Provide the [x, y] coordinate of the cell's center where the given text is located.  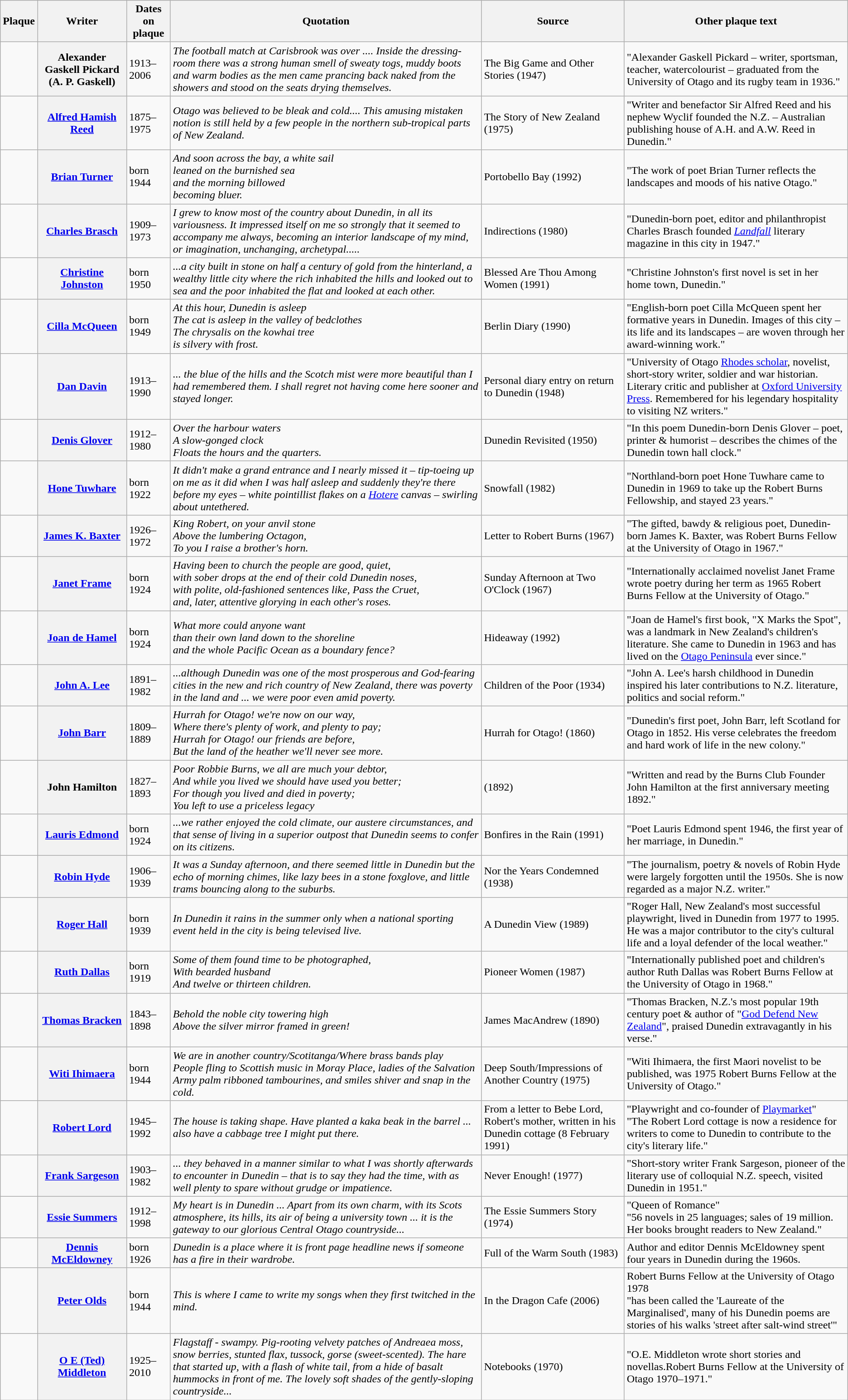
Dates on plaque [149, 21]
Hone Tuwhare [82, 488]
"Thomas Bracken, N.Z.'s most popular 19th century poet & author of "God Defend New Zealand", praised Dunedin extravagantly in his verse." [736, 1020]
Peter Olds [82, 1300]
Denis Glover [82, 440]
"Dunedin's first poet, John Barr, left Scotland for Otago in 1852. His verse celebrates the freedom and hard work of life in the new colony." [736, 734]
born 1949 [149, 326]
"The work of poet Brian Turner reflects the landscapes and moods of his native Otago." [736, 177]
Source [553, 21]
Writer [82, 21]
Roger Hall [82, 925]
born 1950 [149, 278]
1913–2006 [149, 69]
Deep South/Impressions of Another Country (1975) [553, 1074]
1891–1982 [149, 686]
Joan de Hamel [82, 638]
Frank Sargeson [82, 1175]
Dunedin Revisited (1950) [553, 440]
Ruth Dallas [82, 972]
Notebooks (1970) [553, 1366]
Personal diary entry on return to Dunedin (1948) [553, 386]
The Essie Summers Story (1974) [553, 1217]
Dennis McEldowney [82, 1252]
"Short-story writer Frank Sargeson, pioneer of the literary use of colloquial N.Z. speech, visited Dunedin in 1951." [736, 1175]
"Dunedin-born poet, editor and philanthropist Charles Brasch founded Landfall literary magazine in this city in 1947." [736, 231]
Portobello Bay (1992) [553, 177]
John A. Lee [82, 686]
In the Dragon Cafe (2006) [553, 1300]
Thomas Bracken [82, 1020]
Alfred Hamish Reed [82, 123]
Hurrah for Otago! (1860) [553, 734]
1906–1939 [149, 877]
James K. Baxter [82, 536]
"Poet Lauris Edmond spent 1946, the first year of her marriage, in Dunedin." [736, 835]
Robin Hyde [82, 877]
At this hour, Dunedin is asleepThe cat is asleep in the valley of bedclothesThe chrysalis on the kowhai treeis silvery with frost. [326, 326]
born 1939 [149, 925]
Charles Brasch [82, 231]
1875–1975 [149, 123]
"Alexander Gaskell Pickard – writer, sportsman, teacher, watercolourist – graduated from the University of Otago and its rugby team in 1936." [736, 69]
Never Enough! (1977) [553, 1175]
"The journalism, poetry & novels of Robin Hyde were largely forgotten until the 1950s. She is now regarded as a major N.Z. writer." [736, 877]
Full of the Warm South (1983) [553, 1252]
Lauris Edmond [82, 835]
"The gifted, bawdy & religious poet, Dunedin-born James K. Baxter, was Robert Burns Fellow at the University of Otago in 1967." [736, 536]
Dunedin is a place where it is front page headline news if someone has a fire in their wardrobe. [326, 1252]
Bonfires in the Rain (1991) [553, 835]
Janet Frame [82, 583]
Witi Ihimaera [82, 1074]
In Dunedin it rains in the summer only when a national sporting event held in the city is being televised live. [326, 925]
1913–1990 [149, 386]
1909–1973 [149, 231]
"Internationally published poet and children's author Ruth Dallas was Robert Burns Fellow at the University of Otago in 1968." [736, 972]
Plaque [19, 21]
1912–1998 [149, 1217]
Some of them found time to be photographed,With bearded husbandAnd twelve or thirteen children. [326, 972]
Behold the noble city towering highAbove the silver mirror framed in green! [326, 1020]
O E (Ted) Middleton [82, 1366]
Author and editor Dennis McEldowney spent four years in Dunedin during the 1960s. [736, 1252]
This is where I came to write my songs when they first twitched in the mind. [326, 1300]
1903–1982 [149, 1175]
1926–1972 [149, 536]
"O.E. Middleton wrote short stories and novellas.Robert Burns Fellow at the University of Otago 1970–1971." [736, 1366]
"Writer and benefactor Sir Alfred Reed and his nephew Wyclif founded the N.Z. – Australian publishing house of A.H. and A.W. Reed in Dunedin." [736, 123]
Hideaway (1992) [553, 638]
1827–1893 [149, 787]
The Story of New Zealand (1975) [553, 123]
Christine Johnston [82, 278]
Nor the Years Condemned (1938) [553, 877]
"In this poem Dunedin-born Denis Glover – poet, printer & humorist – describes the chimes of the Dunedin town hall clock." [736, 440]
born 1926 [149, 1252]
Berlin Diary (1990) [553, 326]
"Witi Ihimaera, the first Maori novelist to be published, was 1975 Robert Burns Fellow at the University of Otago." [736, 1074]
John Hamilton [82, 787]
Brian Turner [82, 177]
born 1922 [149, 488]
"Northland-born poet Hone Tuwhare came to Dunedin in 1969 to take up the Robert Burns Fellowship, and stayed 23 years." [736, 488]
1809–1889 [149, 734]
Over the harbour watersA slow-gonged clockFloats the hours and the quarters. [326, 440]
John Barr [82, 734]
(1892) [553, 787]
Letter to Robert Burns (1967) [553, 536]
born 1919 [149, 972]
Cilla McQueen [82, 326]
Quotation [326, 21]
Alexander Gaskell Pickard (A. P. Gaskell) [82, 69]
Essie Summers [82, 1217]
"Christine Johnston's first novel is set in her home town, Dunedin." [736, 278]
Other plaque text [736, 21]
1925–2010 [149, 1366]
"John A. Lee's harsh childhood in Dunedin inspired his later contributions to N.Z. literature, politics and social reform." [736, 686]
1912–1980 [149, 440]
Indirections (1980) [553, 231]
The Big Game and Other Stories (1947) [553, 69]
The house is taking shape. Have planted a kaka beak in the barrel ... also have a cabbage tree I might put there. [326, 1127]
"Written and read by the Burns Club Founder John Hamilton at the first anniversary meeting 1892." [736, 787]
What more could anyone wantthan their own land down to the shorelineand the whole Pacific Ocean as a boundary fence? [326, 638]
"Internationally acclaimed novelist Janet Frame wrote poetry during her term as 1965 Robert Burns Fellow at the University of Otago." [736, 583]
Snowfall (1982) [553, 488]
Dan Davin [82, 386]
Children of the Poor (1934) [553, 686]
King Robert, on your anvil stoneAbove the lumbering Octagon,To you I raise a brother's horn. [326, 536]
Robert Lord [82, 1127]
A Dunedin View (1989) [553, 925]
1945–1992 [149, 1127]
And soon across the bay, a white sailleaned on the burnished seaand the morning billowedbecoming bluer. [326, 177]
1843–1898 [149, 1020]
Sunday Afternoon at Two O'Clock (1967) [553, 583]
From a letter to Bebe Lord, Robert's mother, written in his Dunedin cottage (8 February 1991) [553, 1127]
James MacAndrew (1890) [553, 1020]
Blessed Are Thou Among Women (1991) [553, 278]
"Queen of Romance""56 novels in 25 languages; sales of 19 million. Her books brought readers to New Zealand." [736, 1217]
Pioneer Women (1987) [553, 972]
